Identify which cell holds the provided text, then report its [X, Y] central coordinate. 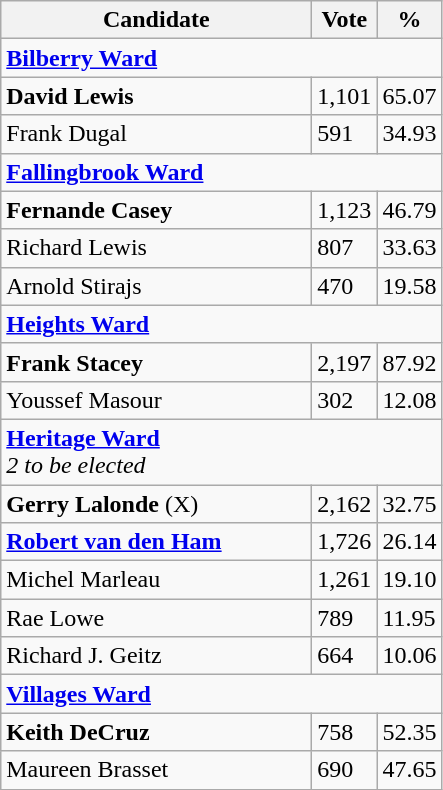
807 [344, 248]
Rae Lowe [156, 618]
David Lewis [156, 96]
19.10 [410, 580]
2,162 [344, 503]
1,101 [344, 96]
46.79 [410, 210]
Bilberry Ward [222, 58]
758 [344, 732]
690 [344, 770]
Richard Lewis [156, 248]
Richard J. Geitz [156, 656]
664 [344, 656]
Youssef Masour [156, 400]
52.35 [410, 732]
2,197 [344, 362]
19.58 [410, 286]
65.07 [410, 96]
Frank Dugal [156, 134]
Heights Ward [222, 324]
Heritage Ward 2 to be elected [222, 452]
789 [344, 618]
1,261 [344, 580]
Maureen Brasset [156, 770]
32.75 [410, 503]
591 [344, 134]
Arnold Stirajs [156, 286]
Fallingbrook Ward [222, 172]
Fernande Casey [156, 210]
% [410, 20]
87.92 [410, 362]
12.08 [410, 400]
302 [344, 400]
Michel Marleau [156, 580]
Keith DeCruz [156, 732]
Frank Stacey [156, 362]
Vote [344, 20]
470 [344, 286]
Villages Ward [222, 694]
Robert van den Ham [156, 542]
1,726 [344, 542]
26.14 [410, 542]
47.65 [410, 770]
10.06 [410, 656]
34.93 [410, 134]
1,123 [344, 210]
Gerry Lalonde (X) [156, 503]
11.95 [410, 618]
33.63 [410, 248]
Candidate [156, 20]
